Find where the given text appears and provide that cell's center as (X, Y) coordinate. 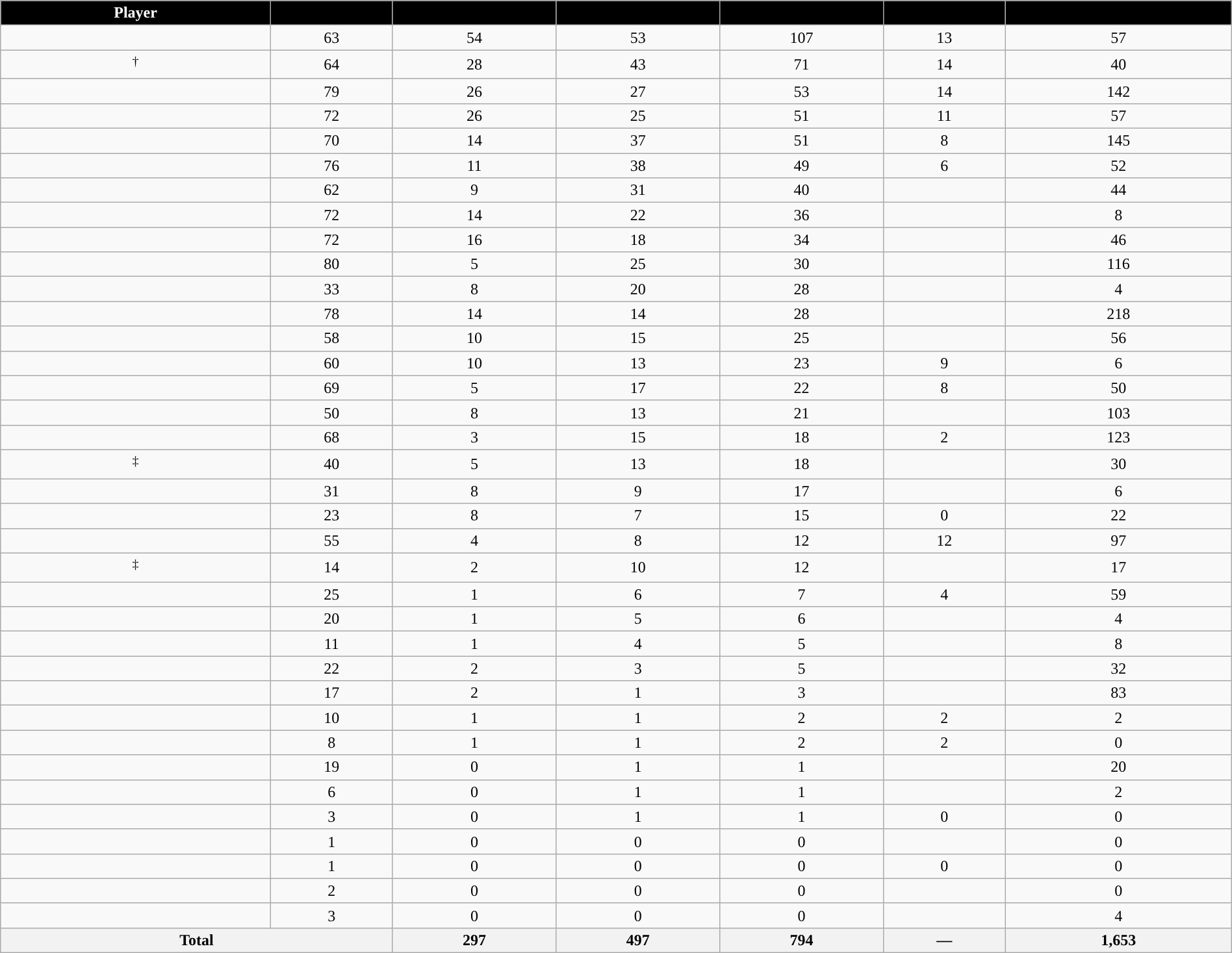
34 (802, 240)
Total (196, 941)
218 (1118, 314)
64 (331, 65)
62 (331, 190)
116 (1118, 264)
27 (638, 91)
70 (331, 141)
36 (802, 215)
79 (331, 91)
107 (802, 38)
794 (802, 941)
497 (638, 941)
103 (1118, 413)
145 (1118, 141)
16 (474, 240)
142 (1118, 91)
68 (331, 437)
Player (136, 13)
32 (1118, 668)
123 (1118, 437)
21 (802, 413)
78 (331, 314)
49 (802, 166)
1,653 (1118, 941)
69 (331, 388)
43 (638, 65)
55 (331, 540)
83 (1118, 693)
19 (331, 767)
† (136, 65)
97 (1118, 540)
58 (331, 338)
— (944, 941)
59 (1118, 594)
33 (331, 289)
297 (474, 941)
52 (1118, 166)
44 (1118, 190)
46 (1118, 240)
37 (638, 141)
76 (331, 166)
71 (802, 65)
80 (331, 264)
38 (638, 166)
54 (474, 38)
60 (331, 363)
63 (331, 38)
56 (1118, 338)
